Search for the cell housing the specified text and yield its (X, Y) center coordinate. 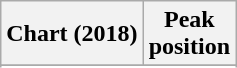
Chart (2018) (72, 34)
Peak position (189, 34)
